Return [x, y] of the center of cell containing provided text 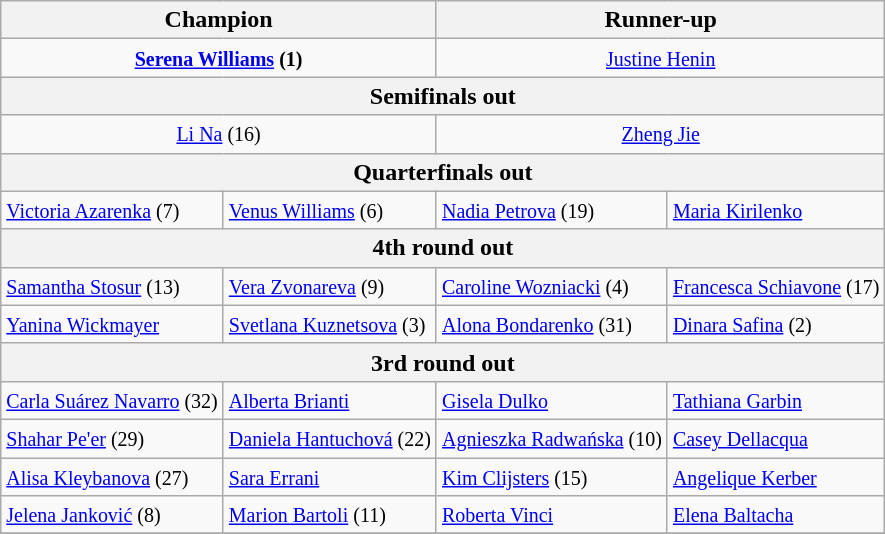
Zheng Jie [660, 134]
Gisela Dulko [552, 400]
Semifinals out [443, 96]
Shahar Pe'er (29) [112, 438]
Marion Bartoli (11) [330, 515]
Alona Bondarenko (31) [552, 324]
Vera Zvonareva (9) [330, 286]
Venus Williams (6) [330, 210]
Runner-up [660, 20]
Yanina Wickmayer [112, 324]
Carla Suárez Navarro (32) [112, 400]
Champion [219, 20]
3rd round out [443, 362]
Samantha Stosur (13) [112, 286]
Tathiana Garbin [776, 400]
Nadia Petrova (19) [552, 210]
Casey Dellacqua [776, 438]
Jelena Janković (8) [112, 515]
Daniela Hantuchová (22) [330, 438]
Maria Kirilenko [776, 210]
Agnieszka Radwańska (10) [552, 438]
Victoria Azarenka (7) [112, 210]
Caroline Wozniacki (4) [552, 286]
Justine Henin [660, 58]
Francesca Schiavone (17) [776, 286]
Sara Errani [330, 477]
4th round out [443, 248]
Angelique Kerber [776, 477]
Alisa Kleybanova (27) [112, 477]
Serena Williams (1) [219, 58]
Elena Baltacha [776, 515]
Alberta Brianti [330, 400]
Dinara Safina (2) [776, 324]
Roberta Vinci [552, 515]
Quarterfinals out [443, 172]
Li Na (16) [219, 134]
Kim Clijsters (15) [552, 477]
Svetlana Kuznetsova (3) [330, 324]
